Identify which cell holds the provided text, then report its [X, Y] central coordinate. 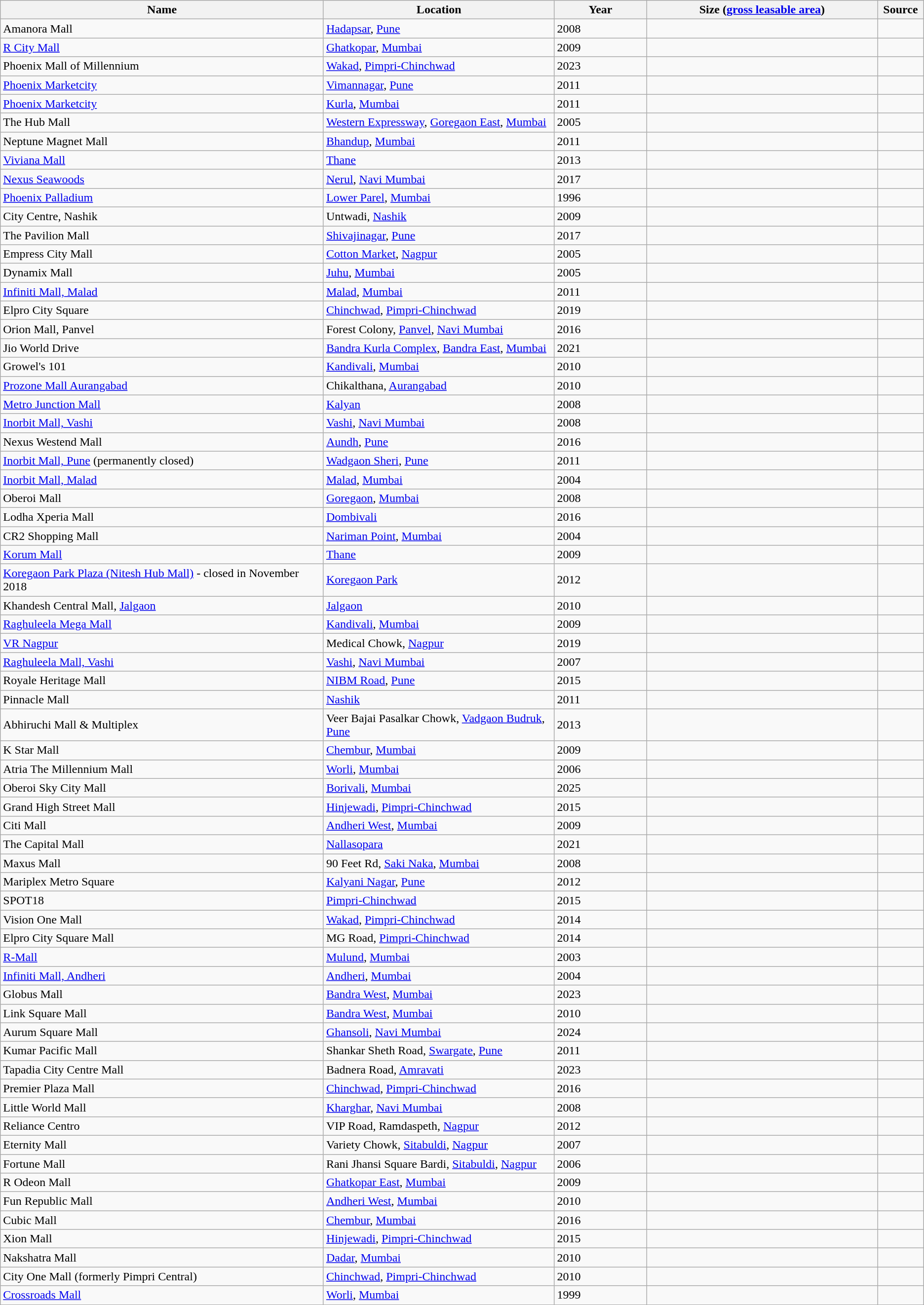
Oberoi Mall [162, 498]
MG Road, Pimpri-Chinchwad [439, 938]
Grand High Street Mall [162, 806]
Pinnacle Mall [162, 699]
Western Expressway, Goregaon East, Mumbai [439, 122]
Fortune Mall [162, 1163]
VIP Road, Ramdaspeth, Nagpur [439, 1126]
Raghuleela Mall, Vashi [162, 662]
Andheri, Mumbai [439, 976]
Nakshatra Mall [162, 1258]
Cotton Market, Nagpur [439, 254]
Dynamix Mall [162, 273]
Aundh, Pune [439, 442]
Phoenix Palladium [162, 197]
Medical Chowk, Nagpur [439, 643]
Nariman Point, Mumbai [439, 536]
Mariplex Metro Square [162, 882]
Shankar Sheth Road, Swargate, Pune [439, 1051]
Bhandup, Mumbai [439, 141]
Prozone Mall Aurangabad [162, 385]
Growel's 101 [162, 367]
City One Mall (formerly Pimpri Central) [162, 1276]
Jalgaon [439, 606]
CR2 Shopping Mall [162, 536]
Rani Jhansi Square Bardi, Sitabuldi, Nagpur [439, 1163]
1999 [600, 1295]
Aurum Square Mall [162, 1032]
Viviana Mall [162, 160]
Goregaon, Mumbai [439, 498]
Eternity Mall [162, 1145]
Ghatkopar East, Mumbai [439, 1183]
Nexus Seawoods [162, 179]
2025 [600, 788]
Koregaon Park Plaza (Nitesh Hub Mall) - closed in November 2018 [162, 580]
R-Mall [162, 957]
Jio World Drive [162, 348]
Mulund, Mumbai [439, 957]
90 Feet Rd, Saki Naka, Mumbai [439, 863]
Atria The Millennium Mall [162, 769]
Size (gross leasable area) [762, 10]
Year [600, 10]
Neptune Magnet Mall [162, 141]
Wadgaon Sheri, Pune [439, 461]
Citi Mall [162, 825]
Source [901, 10]
The Hub Mall [162, 122]
Forest Colony, Panvel, Navi Mumbai [439, 329]
Vimannagar, Pune [439, 85]
Inorbit Mall, Malad [162, 479]
Empress City Mall [162, 254]
Badnera Road, Amravati [439, 1070]
Abhiruchi Mall & Multiplex [162, 725]
Oberoi Sky City Mall [162, 788]
Premier Plaza Mall [162, 1088]
Amanora Mall [162, 29]
Name [162, 10]
The Pavilion Mall [162, 235]
Fun Republic Mall [162, 1201]
Kalyani Nagar, Pune [439, 882]
Veer Bajai Pasalkar Chowk, Vadgaon Budruk, Pune [439, 725]
Elpro City Square Mall [162, 938]
Infiniti Mall, Andheri [162, 976]
Untwadi, Nashik [439, 216]
Juhu, Mumbai [439, 273]
R Odeon Mall [162, 1183]
Borivali, Mumbai [439, 788]
Koregaon Park [439, 580]
Dombivali [439, 517]
Lower Parel, Mumbai [439, 197]
VR Nagpur [162, 643]
Phoenix Mall of Millennium [162, 66]
NIBM Road, Pune [439, 681]
The Capital Mall [162, 844]
K Star Mall [162, 750]
Dadar, Mumbai [439, 1258]
R City Mall [162, 47]
Kalyan [439, 404]
Kurla, Mumbai [439, 104]
SPOT18 [162, 901]
Pimpri-Chinchwad [439, 901]
Chikalthana, Aurangabad [439, 385]
Inorbit Mall, Vashi [162, 423]
Shivajinagar, Pune [439, 235]
City Centre, Nashik [162, 216]
Orion Mall, Panvel [162, 329]
Cubic Mall [162, 1220]
Korum Mall [162, 555]
Crossroads Mall [162, 1295]
Ghatkopar, Mumbai [439, 47]
Little World Mall [162, 1107]
2003 [600, 957]
Vision One Mall [162, 920]
Link Square Mall [162, 1013]
Nashik [439, 699]
Nallasopara [439, 844]
Reliance Centro [162, 1126]
Bandra Kurla Complex, Bandra East, Mumbai [439, 348]
Tapadia City Centre Mall [162, 1070]
Globus Mall [162, 995]
Kumar Pacific Mall [162, 1051]
Location [439, 10]
2024 [600, 1032]
Khandesh Central Mall, Jalgaon [162, 606]
Ghansoli, Navi Mumbai [439, 1032]
Raghuleela Mega Mall [162, 624]
Inorbit Mall, Pune (permanently closed) [162, 461]
1996 [600, 197]
Maxus Mall [162, 863]
Nexus Westend Mall [162, 442]
Kharghar, Navi Mumbai [439, 1107]
Lodha Xperia Mall [162, 517]
Metro Junction Mall [162, 404]
Elpro City Square [162, 310]
Xion Mall [162, 1239]
Hadapsar, Pune [439, 29]
Royale Heritage Mall [162, 681]
Infiniti Mall, Malad [162, 292]
Nerul, Navi Mumbai [439, 179]
Variety Chowk, Sitabuldi, Nagpur [439, 1145]
